Find where the given text appears and provide that cell's center as [X, Y] coordinate. 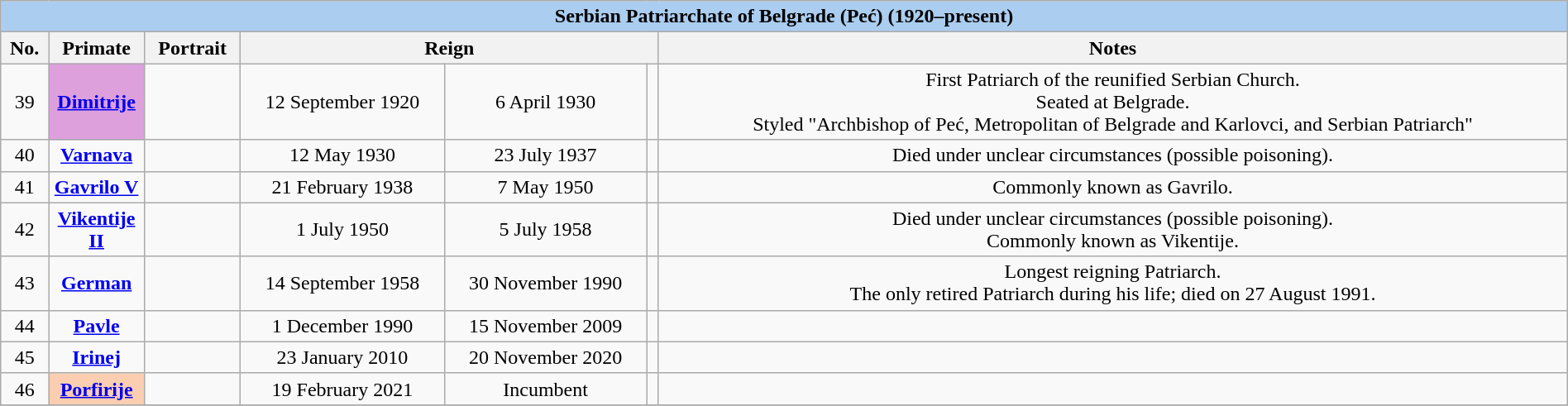
39 [25, 102]
Longest reigning Patriarch.The only retired Patriarch during his life; died on 27 August 1991. [1113, 283]
Died under unclear circumstances (possible poisoning). [1113, 155]
6 April 1930 [546, 102]
Portrait [193, 48]
Pavle [97, 326]
40 [25, 155]
7 May 1950 [546, 187]
12 September 1920 [342, 102]
44 [25, 326]
Porfirije [97, 389]
Incumbent [546, 389]
14 September 1958 [342, 283]
Primate [97, 48]
30 November 1990 [546, 283]
19 February 2021 [342, 389]
15 November 2009 [546, 326]
12 May 1930 [342, 155]
45 [25, 357]
Notes [1113, 48]
Died under unclear circumstances (possible poisoning).Commonly known as Vikentije. [1113, 230]
43 [25, 283]
No. [25, 48]
23 July 1937 [546, 155]
20 November 2020 [546, 357]
Varnava [97, 155]
21 February 1938 [342, 187]
Serbian Patriarchate of Belgrade (Peć) (1920–present) [784, 17]
Irinej [97, 357]
46 [25, 389]
Reign [450, 48]
Commonly known as Gavrilo. [1113, 187]
5 July 1958 [546, 230]
Gavrilo V [97, 187]
23 January 2010 [342, 357]
42 [25, 230]
Dimitrije [97, 102]
1 July 1950 [342, 230]
Vikentije II [97, 230]
German [97, 283]
41 [25, 187]
1 December 1990 [342, 326]
